Return the (X, Y) coordinate for the center point of the cell that contains the specified text.  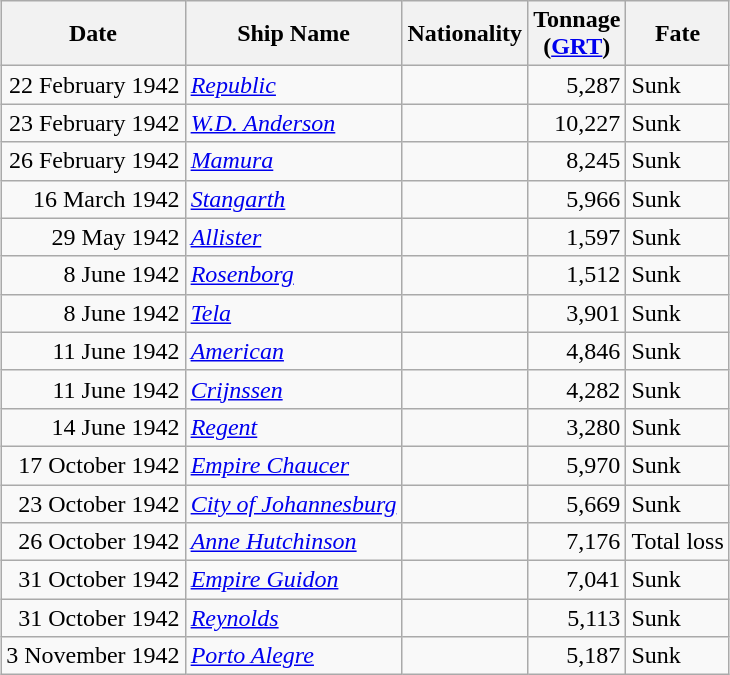
26 October 1942 (93, 542)
4,282 (577, 389)
Tela (294, 313)
3,901 (577, 313)
Total loss (678, 542)
5,970 (577, 465)
American (294, 351)
22 February 1942 (93, 85)
Date (93, 34)
1,597 (577, 237)
7,176 (577, 542)
Stangarth (294, 199)
W.D. Anderson (294, 123)
4,846 (577, 351)
Ship Name (294, 34)
Mamura (294, 161)
5,113 (577, 618)
Crijnssen (294, 389)
10,227 (577, 123)
23 February 1942 (93, 123)
14 June 1942 (93, 427)
Anne Hutchinson (294, 542)
23 October 1942 (93, 503)
3 November 1942 (93, 656)
16 March 1942 (93, 199)
Empire Chaucer (294, 465)
5,287 (577, 85)
Nationality (465, 34)
City of Johannesburg (294, 503)
Republic (294, 85)
5,187 (577, 656)
Allister (294, 237)
Tonnage(GRT) (577, 34)
Fate (678, 34)
3,280 (577, 427)
Reynolds (294, 618)
Regent (294, 427)
26 February 1942 (93, 161)
7,041 (577, 580)
1,512 (577, 275)
Rosenborg (294, 275)
29 May 1942 (93, 237)
17 October 1942 (93, 465)
Empire Guidon (294, 580)
5,669 (577, 503)
8,245 (577, 161)
Porto Alegre (294, 656)
5,966 (577, 199)
